Return the (x, y) coordinate for the center point of the cell that contains the specified text.  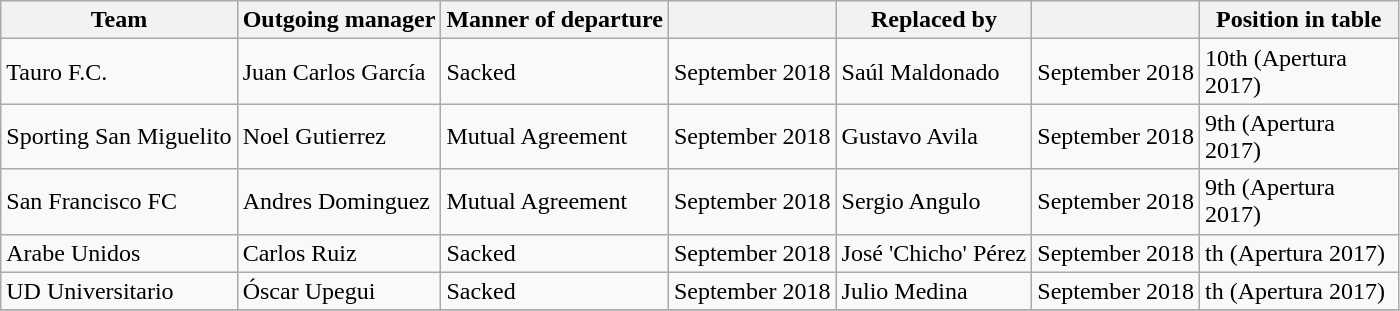
San Francisco FC (119, 202)
Arabe Unidos (119, 253)
Position in table (1298, 20)
Juan Carlos García (339, 72)
Outgoing manager (339, 20)
Noel Gutierrez (339, 136)
Óscar Upegui (339, 291)
Team (119, 20)
José 'Chicho' Pérez (934, 253)
Tauro F.C. (119, 72)
Andres Dominguez (339, 202)
Replaced by (934, 20)
10th (Apertura 2017) (1298, 72)
UD Universitario (119, 291)
Carlos Ruiz (339, 253)
Saúl Maldonado (934, 72)
Sergio Angulo (934, 202)
Julio Medina (934, 291)
Gustavo Avila (934, 136)
Manner of departure (554, 20)
Sporting San Miguelito (119, 136)
